Pinpoint the cell where the given text exists, returning its (x, y) midpoint coordinate. 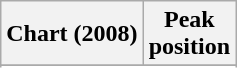
Peakposition (189, 34)
Chart (2008) (72, 34)
